Pinpoint the cell where the given text exists, returning its (X, Y) midpoint coordinate. 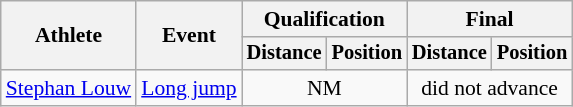
Stephan Louw (68, 88)
NM (324, 88)
Event (188, 36)
Long jump (188, 88)
Athlete (68, 36)
Qualification (324, 19)
Final (490, 19)
did not advance (490, 88)
